Detect which cell encompasses the target text, then output its [X, Y] center coordinate. 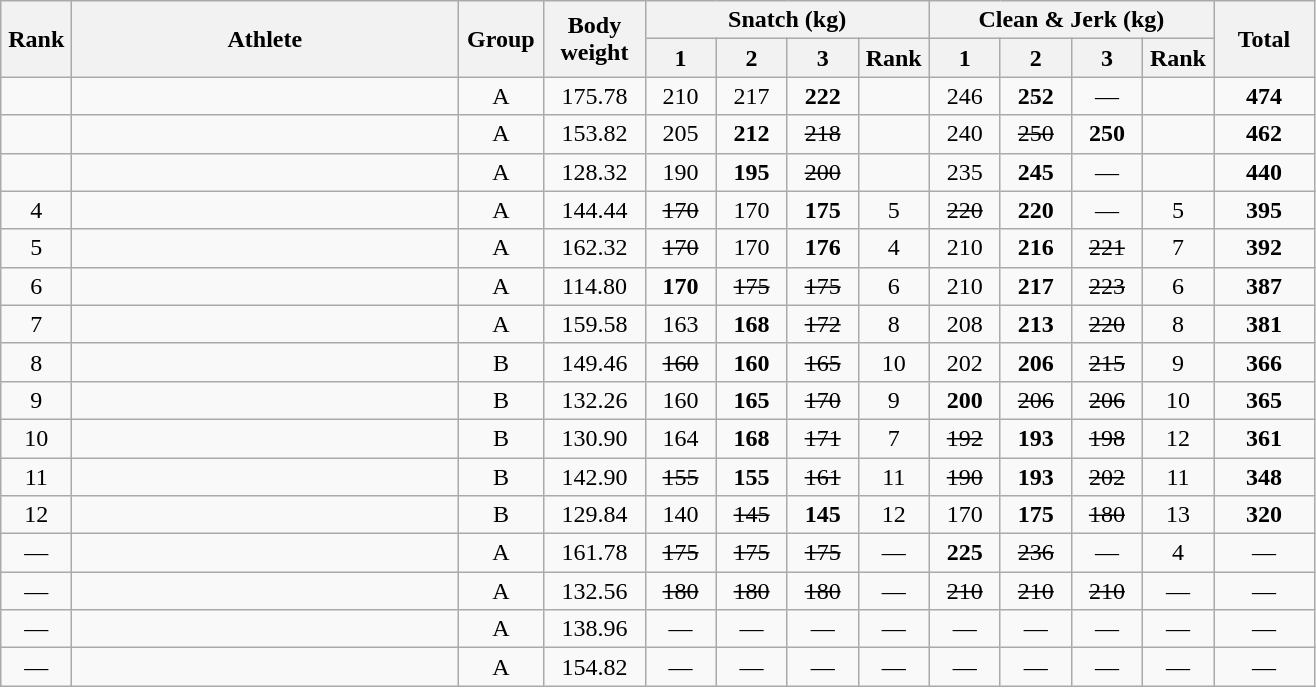
392 [1264, 248]
163 [680, 324]
132.56 [594, 591]
213 [1036, 324]
208 [964, 324]
216 [1036, 248]
142.90 [594, 477]
Clean & Jerk (kg) [1071, 20]
235 [964, 172]
205 [680, 134]
171 [822, 438]
440 [1264, 172]
245 [1036, 172]
130.90 [594, 438]
13 [1178, 515]
192 [964, 438]
132.26 [594, 400]
366 [1264, 362]
198 [1106, 438]
128.32 [594, 172]
138.96 [594, 629]
159.58 [594, 324]
365 [1264, 400]
114.80 [594, 286]
212 [752, 134]
218 [822, 134]
222 [822, 96]
176 [822, 248]
240 [964, 134]
348 [1264, 477]
236 [1036, 553]
320 [1264, 515]
Total [1264, 39]
195 [752, 172]
162.32 [594, 248]
225 [964, 553]
161.78 [594, 553]
Snatch (kg) [787, 20]
Athlete [265, 39]
462 [1264, 134]
153.82 [594, 134]
387 [1264, 286]
175.78 [594, 96]
144.44 [594, 210]
154.82 [594, 667]
221 [1106, 248]
223 [1106, 286]
164 [680, 438]
172 [822, 324]
474 [1264, 96]
149.46 [594, 362]
395 [1264, 210]
252 [1036, 96]
Group [501, 39]
361 [1264, 438]
215 [1106, 362]
161 [822, 477]
246 [964, 96]
381 [1264, 324]
140 [680, 515]
129.84 [594, 515]
Body weight [594, 39]
